Search for the cell housing the specified text and yield its (x, y) center coordinate. 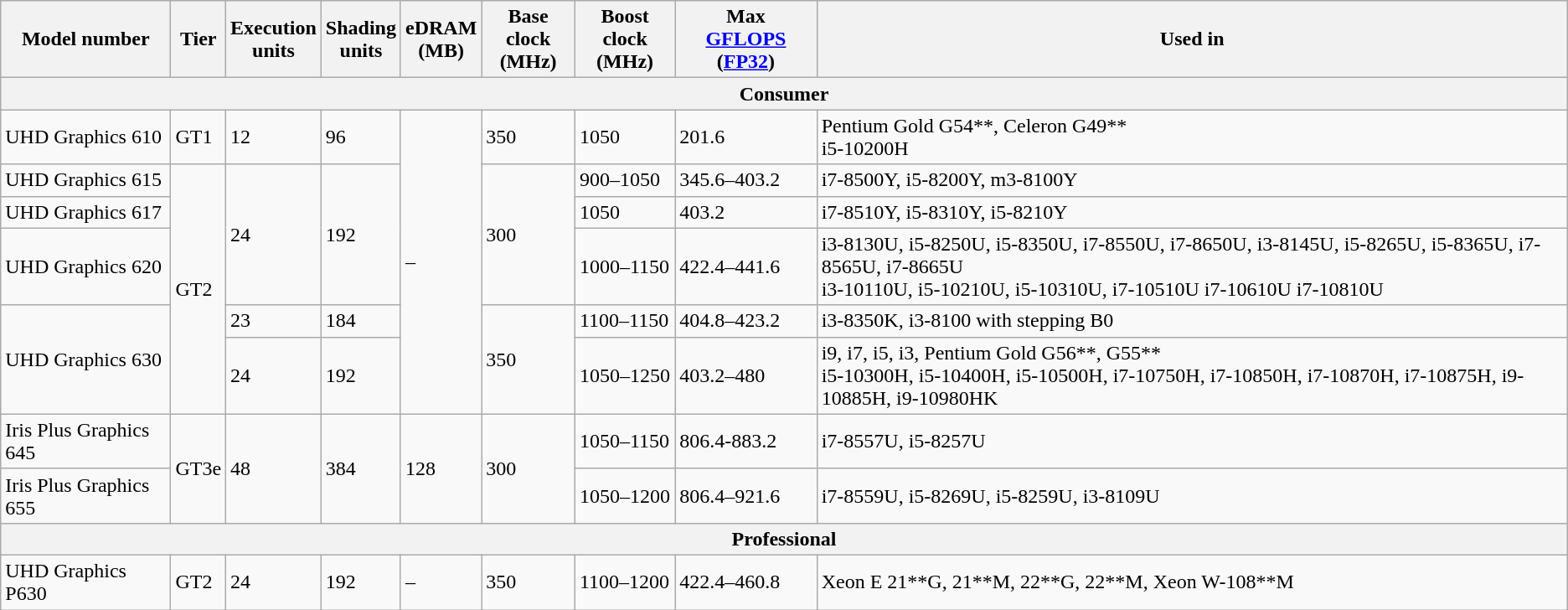
403.2 (745, 212)
Iris Plus Graphics 655 (85, 496)
806.4-883.2 (745, 441)
128 (441, 468)
12 (274, 137)
Used in (1192, 39)
Professional (784, 539)
eDRAM(MB) (441, 39)
Boost clock(MHz) (625, 39)
1100–1200 (625, 582)
23 (274, 321)
900–1050 (625, 180)
48 (274, 468)
345.6–403.2 (745, 180)
422.4–460.8 (745, 582)
UHD Graphics 620 (85, 266)
UHD Graphics P630 (85, 582)
UHD Graphics 615 (85, 180)
184 (360, 321)
1050–1150 (625, 441)
GT1 (199, 137)
Tier (199, 39)
MaxGFLOPS (FP32) (745, 39)
i9, i7, i5, i3, Pentium Gold G56**, G55**i5-10300H, i5-10400H, i5-10500H, i7-10750H, i7-10850H, i7-10870H, i7-10875H, i9-10885H, i9-10980HK (1192, 375)
201.6 (745, 137)
i7-8559U, i5-8269U, i5-8259U, i3-8109U (1192, 496)
UHD Graphics 617 (85, 212)
Executionunits (274, 39)
Xeon E 21**G, 21**M, 22**G, 22**M, Xeon W-108**M (1192, 582)
i7-8500Y, i5-8200Y, m3-8100Y (1192, 180)
Model number (85, 39)
96 (360, 137)
404.8–423.2 (745, 321)
UHD Graphics 610 (85, 137)
UHD Graphics 630 (85, 359)
1100–1150 (625, 321)
i7-8557U, i5-8257U (1192, 441)
1050–1250 (625, 375)
1000–1150 (625, 266)
Consumer (784, 94)
GT3e (199, 468)
i7-8510Y, i5-8310Y, i5-8210Y (1192, 212)
422.4–441.6 (745, 266)
Pentium Gold G54**, Celeron G49**i5-10200H (1192, 137)
i3-8350K, i3-8100 with stepping B0 (1192, 321)
Shadingunits (360, 39)
806.4–921.6 (745, 496)
Base clock(MHz) (529, 39)
1050–1200 (625, 496)
403.2–480 (745, 375)
Iris Plus Graphics 645 (85, 441)
384 (360, 468)
